Locate the cell with the specified text and output its [X, Y] center coordinate. 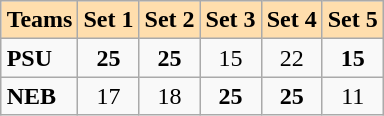
Set 2 [170, 20]
17 [108, 96]
Teams [40, 20]
Set 1 [108, 20]
Set 3 [230, 20]
Set 5 [352, 20]
Set 4 [292, 20]
PSU [40, 58]
NEB [40, 96]
18 [170, 96]
22 [292, 58]
11 [352, 96]
